Search for the cell housing the specified text and yield its (x, y) center coordinate. 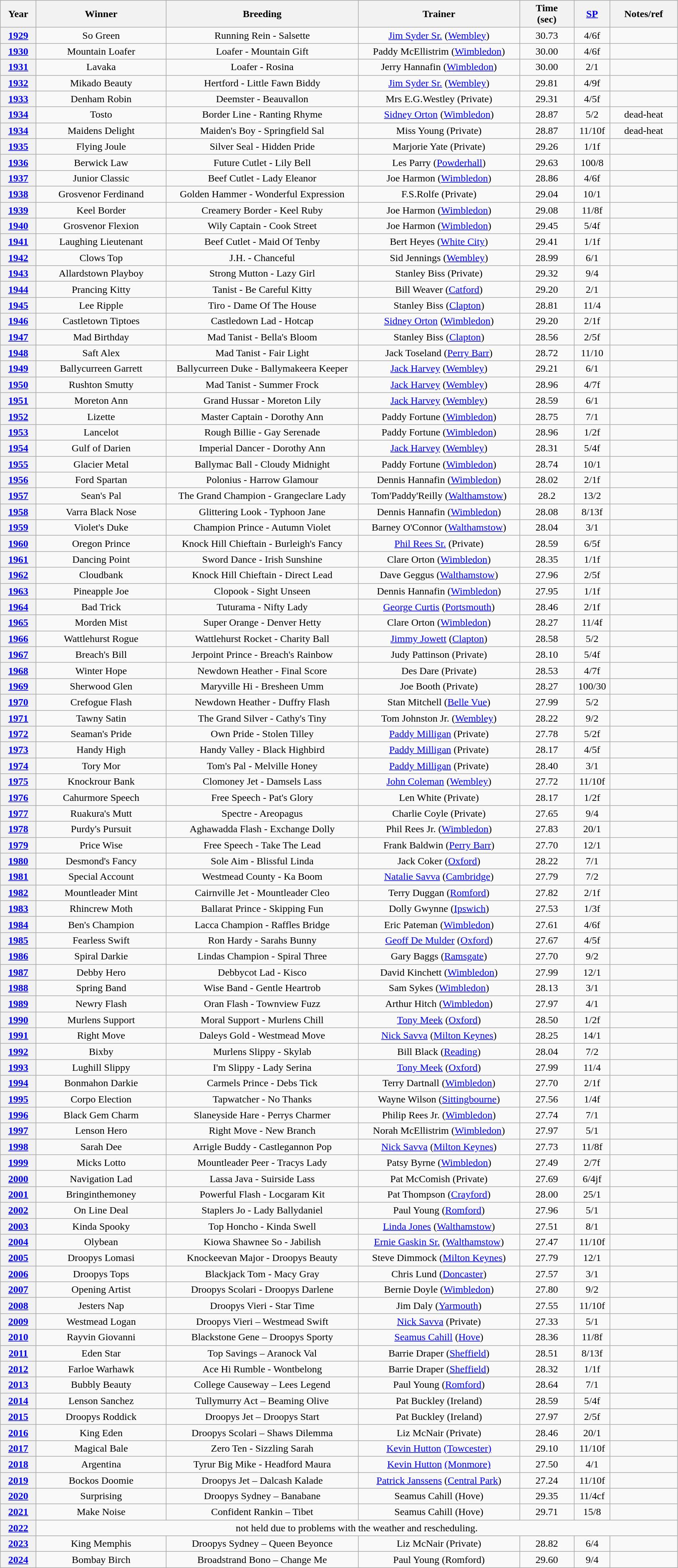
Future Cutlet - Lily Bell (262, 162)
Keel Border (101, 210)
27.65 (547, 813)
28.13 (547, 988)
Desmond's Fancy (101, 861)
Moral Support - Murlens Chill (262, 1020)
1933 (18, 99)
Beef Cutlet - Lady Eleanor (262, 178)
So Green (101, 35)
Loafer - Mountain Gift (262, 51)
2001 (18, 1194)
Ben's Champion (101, 924)
Zero Ten - Sizzling Sarah (262, 1448)
Joe Booth (Private) (439, 686)
Jerry Hannafin (Wimbledon) (439, 67)
Navigation Lad (101, 1178)
Mrs E.G.Westley (Private) (439, 99)
Fearless Swift (101, 940)
Beef Cutlet - Maid Of Tenby (262, 242)
27.47 (547, 1242)
28.82 (547, 1544)
Clows Top (101, 258)
1955 (18, 464)
1951 (18, 400)
Debbycot Lad - Kisco (262, 972)
1949 (18, 369)
F.S.Rolfe (Private) (439, 194)
2007 (18, 1290)
Tom'Paddy'Reilly (Walthamstow) (439, 496)
Spectre - Areopagus (262, 813)
Mountleader Peer - Tracys Lady (262, 1163)
Handy High (101, 750)
Bert Heyes (White City) (439, 242)
29.04 (547, 194)
1941 (18, 242)
28.08 (547, 512)
1956 (18, 480)
28.2 (547, 496)
Eden Star (101, 1353)
Droopys Jet – Droopys Start (262, 1417)
Aghawadda Flash - Exchange Dolly (262, 829)
13/2 (592, 496)
29.32 (547, 274)
28.53 (547, 670)
Golden Hammer - Wonderful Expression (262, 194)
Flying Joule (101, 146)
1997 (18, 1131)
Denham Robin (101, 99)
Imperial Dancer - Dorothy Ann (262, 448)
1975 (18, 782)
Opening Artist (101, 1290)
Tosto (101, 115)
Junior Classic (101, 178)
Eric Pateman (Wimbledon) (439, 924)
Paddy McEllistrim (Wimbledon) (439, 51)
Bixby (101, 1052)
Trainer (439, 14)
1992 (18, 1052)
Time(sec) (547, 14)
Deemster - Beauvallon (262, 99)
Maiden's Boy - Springfield Sal (262, 131)
28.75 (547, 416)
Stan Mitchell (Belle Vue) (439, 702)
8/1 (592, 1226)
Magical Bale (101, 1448)
Charlie Coyle (Private) (439, 813)
1961 (18, 559)
1945 (18, 305)
6/4 (592, 1544)
Champion Prince - Autumn Violet (262, 528)
1971 (18, 718)
Droopys Scolari - Droopys Darlene (262, 1290)
Jerpoint Prince - Breach's Rainbow (262, 654)
27.56 (547, 1099)
Jack Coker (Oxford) (439, 861)
Bockos Doomie (101, 1480)
2/7f (592, 1163)
Miss Young (Private) (439, 131)
Ace Hi Rumble - Wontbelong (262, 1369)
Lughill Slippy (101, 1067)
1999 (18, 1163)
1973 (18, 750)
The Grand Champion - Grangeclare Lady (262, 496)
Polonius - Harrow Glamour (262, 480)
Tuturama - Nifty Lady (262, 607)
Glacier Metal (101, 464)
28.35 (547, 559)
Philip Rees Jr. (Wimbledon) (439, 1115)
Kevin Hutton (Monmore) (439, 1464)
28.36 (547, 1337)
27.33 (547, 1321)
Castletown Tiptoes (101, 321)
6/4jf (592, 1178)
Dave Geggus (Walthamstow) (439, 575)
Rayvin Giovanni (101, 1337)
Top Savings – Aranock Val (262, 1353)
27.80 (547, 1290)
Sid Jennings (Wembley) (439, 258)
Oregon Prince (101, 544)
1940 (18, 226)
Droopys Scolari – Shaws Dilemma (262, 1432)
Tory Mor (101, 766)
Bernie Doyle (Wimbledon) (439, 1290)
27.95 (547, 591)
Frank Baldwin (Perry Barr) (439, 845)
Powerful Flash - Locgaram Kit (262, 1194)
SP (592, 14)
Gary Baggs (Ramsgate) (439, 956)
1967 (18, 654)
1952 (18, 416)
2019 (18, 1480)
1929 (18, 35)
27.53 (547, 909)
1931 (18, 67)
Arrigle Buddy - Castlegannon Pop (262, 1147)
28.74 (547, 464)
Sherwood Glen (101, 686)
27.78 (547, 734)
Loafer - Rosina (262, 67)
1989 (18, 1004)
Blackjack Tom - Macy Gray (262, 1274)
1968 (18, 670)
29.10 (547, 1448)
1977 (18, 813)
Black Gem Charm (101, 1115)
Maidens Delight (101, 131)
1/4f (592, 1099)
Jimmy Jowett (Clapton) (439, 639)
30.73 (547, 35)
Chris Lund (Doncaster) (439, 1274)
28.50 (547, 1020)
Knockeevan Major - Droopys Beauty (262, 1258)
27.74 (547, 1115)
2015 (18, 1417)
Lizette (101, 416)
1970 (18, 702)
Len White (Private) (439, 798)
1983 (18, 909)
Wily Captain - Cook Street (262, 226)
Norah McEllistrim (Wimbledon) (439, 1131)
1984 (18, 924)
Ballycurreen Duke - Ballymakeera Keeper (262, 369)
2006 (18, 1274)
Rhincrew Moth (101, 909)
Dolly Gwynne (Ipswich) (439, 909)
1966 (18, 639)
Clomoney Jet - Damsels Lass (262, 782)
Geoff De Mulder (Oxford) (439, 940)
2017 (18, 1448)
27.49 (547, 1163)
1957 (18, 496)
Running Rein - Salsette (262, 35)
Tom's Pal - Melville Honey (262, 766)
Nick Savva (Private) (439, 1321)
Year (18, 14)
Tom Johnston Jr. (Wembley) (439, 718)
Maryville Hi - Bresheen Umm (262, 686)
On Line Deal (101, 1210)
Free Speech - Pat's Glory (262, 798)
Steve Dimmock (Milton Keynes) (439, 1258)
Westmead County - Ka Boom (262, 877)
Varra Black Nose (101, 512)
Grand Hussar - Moreton Lily (262, 400)
Berwick Law (101, 162)
Barney O'Connor (Walthamstow) (439, 528)
Droopys Roddick (101, 1417)
1937 (18, 178)
11/4cf (592, 1496)
1930 (18, 51)
Mad Tanist - Summer Frock (262, 385)
Ron Hardy - Sarahs Bunny (262, 940)
1950 (18, 385)
1946 (18, 321)
Wattlehurst Rogue (101, 639)
1990 (18, 1020)
28.51 (547, 1353)
Kiowa Shawnee So - Jabilish (262, 1242)
29.31 (547, 99)
1/3f (592, 909)
Sean's Pal (101, 496)
Allardstown Playboy (101, 274)
1982 (18, 893)
14/1 (592, 1036)
Surprising (101, 1496)
Murlens Support (101, 1020)
J.H. - Chanceful (262, 258)
Phil Rees Sr. (Private) (439, 544)
1965 (18, 623)
Master Captain - Dorothy Ann (262, 416)
1958 (18, 512)
28.10 (547, 654)
29.26 (547, 146)
27.69 (547, 1178)
Wayne Wilson (Sittingbourne) (439, 1099)
Dancing Point (101, 559)
27.73 (547, 1147)
George Curtis (Portsmouth) (439, 607)
Morden Mist (101, 623)
Tawny Satin (101, 718)
Terry Duggan (Romford) (439, 893)
Newdown Heather - Duffry Flash (262, 702)
Confident Rankin – Tibet (262, 1512)
1996 (18, 1115)
Saft Alex (101, 353)
2022 (18, 1528)
Wise Band - Gentle Heartrob (262, 988)
15/8 (592, 1512)
Pineapple Joe (101, 591)
28.86 (547, 178)
27.57 (547, 1274)
Mikado Beauty (101, 83)
Mad Birthday (101, 337)
1974 (18, 766)
1969 (18, 686)
Breeding (262, 14)
1988 (18, 988)
1962 (18, 575)
Gulf of Darien (101, 448)
Marjorie Yate (Private) (439, 146)
Ernie Gaskin Sr. (Walthamstow) (439, 1242)
2020 (18, 1496)
Seaman's Pride (101, 734)
6/5f (592, 544)
Lindas Champion - Spiral Three (262, 956)
Carmels Prince - Debs Tick (262, 1083)
1964 (18, 607)
I'm Slippy - Lady Serina (262, 1067)
27.67 (547, 940)
Corpo Election (101, 1099)
2004 (18, 1242)
Knock Hill Chieftain - Burleigh's Fancy (262, 544)
Micks Lotto (101, 1163)
2012 (18, 1369)
Mad Tanist - Bella's Bloom (262, 337)
Westmead Logan (101, 1321)
Broadstrand Bono – Change Me (262, 1560)
Patrick Janssens (Central Park) (439, 1480)
2003 (18, 1226)
Glittering Look - Typhoon Jane (262, 512)
Spring Band (101, 988)
Arthur Hitch (Wimbledon) (439, 1004)
Oran Flash - Townview Fuzz (262, 1004)
1932 (18, 83)
Knockrour Bank (101, 782)
Castledown Lad - Hotcap (262, 321)
Lacca Champion - Raffles Bridge (262, 924)
29.21 (547, 369)
28.32 (547, 1369)
1963 (18, 591)
Ballymac Ball - Cloudy Midnight (262, 464)
Crefogue Flash (101, 702)
2014 (18, 1401)
Judy Pattinson (Private) (439, 654)
Spiral Darkie (101, 956)
Mad Tanist - Fair Light (262, 353)
Tapwatcher - No Thanks (262, 1099)
1980 (18, 861)
Border Line - Ranting Rhyme (262, 115)
1939 (18, 210)
28.58 (547, 639)
2000 (18, 1178)
4/9f (592, 83)
John Coleman (Wembley) (439, 782)
Violet's Duke (101, 528)
Lee Ripple (101, 305)
Jim Daly (Yarmouth) (439, 1306)
Tyrur Big Mike - Headford Maura (262, 1464)
27.83 (547, 829)
Hertford - Little Fawn Biddy (262, 83)
Grosvenor Flexion (101, 226)
27.55 (547, 1306)
Droopys Sydney – Queen Beyonce (262, 1544)
1986 (18, 956)
2013 (18, 1385)
1978 (18, 829)
28.56 (547, 337)
Newdown Heather - Final Score (262, 670)
29.35 (547, 1496)
2009 (18, 1321)
Sarah Dee (101, 1147)
Purdy's Pursuit (101, 829)
The Grand Silver - Cathy's Tiny (262, 718)
College Causeway – Lees Legend (262, 1385)
Special Account (101, 877)
Bonmahon Darkie (101, 1083)
Linda Jones (Walthamstow) (439, 1226)
Creamery Border - Keel Ruby (262, 210)
Winner (101, 14)
Grosvenor Ferdinand (101, 194)
Rushton Smutty (101, 385)
Lavaka (101, 67)
1938 (18, 194)
Patsy Byrne (Wimbledon) (439, 1163)
Ballycurreen Garrett (101, 369)
28.99 (547, 258)
Lenson Sanchez (101, 1401)
Des Dare (Private) (439, 670)
1981 (18, 877)
Free Speech - Take The Lead (262, 845)
Bill Black (Reading) (439, 1052)
1987 (18, 972)
2002 (18, 1210)
Handy Valley - Black Highbird (262, 750)
1985 (18, 940)
1954 (18, 448)
28.25 (547, 1036)
Olybean (101, 1242)
2024 (18, 1560)
not held due to problems with the weather and rescheduling. (357, 1528)
29.71 (547, 1512)
Top Honcho - Kinda Swell (262, 1226)
Pat McComish (Private) (439, 1178)
11/4f (592, 623)
2008 (18, 1306)
Right Move - New Branch (262, 1131)
2011 (18, 1353)
Price Wise (101, 845)
1935 (18, 146)
1994 (18, 1083)
Kevin Hutton (Towcester) (439, 1448)
28.64 (547, 1385)
28.00 (547, 1194)
Sword Dance - Irish Sunshine (262, 559)
David Kinchett (Wimbledon) (439, 972)
Moreton Ann (101, 400)
27.24 (547, 1480)
Terry Dartnall (Wimbledon) (439, 1083)
Droopys Lomasi (101, 1258)
28.72 (547, 353)
Les Parry (Powderhall) (439, 162)
29.63 (547, 162)
1960 (18, 544)
Lenson Hero (101, 1131)
Make Noise (101, 1512)
Laughing Lieutenant (101, 242)
Wattlehurst Rocket - Charity Ball (262, 639)
Phil Rees Jr. (Wimbledon) (439, 829)
King Memphis (101, 1544)
1991 (18, 1036)
5/2f (592, 734)
1943 (18, 274)
2021 (18, 1512)
Cairnville Jet - Mountleader Cleo (262, 893)
Rough Billie - Gay Serenade (262, 432)
Bad Trick (101, 607)
27.61 (547, 924)
2005 (18, 1258)
28.31 (547, 448)
2016 (18, 1432)
Droopys Sydney – Banabane (262, 1496)
27.51 (547, 1226)
27.50 (547, 1464)
Bringinthemoney (101, 1194)
Ruakura's Mutt (101, 813)
Staplers Jo - Lady Ballydaniel (262, 1210)
Droopys Vieri – Westmead Swift (262, 1321)
Cahurmore Speech (101, 798)
Mountain Loafer (101, 51)
Cloudbank (101, 575)
Argentina (101, 1464)
1942 (18, 258)
Tullymurry Act – Beaming Olive (262, 1401)
11/10 (592, 353)
Silver Seal - Hidden Pride (262, 146)
29.45 (547, 226)
Kinda Spooky (101, 1226)
Sole Aim - Blissful Linda (262, 861)
Jesters Nap (101, 1306)
Slaneyside Hare - Perrys Charmer (262, 1115)
29.08 (547, 210)
King Eden (101, 1432)
Natalie Savva (Cambridge) (439, 877)
1972 (18, 734)
Notes/ref (643, 14)
1998 (18, 1147)
Jack Toseland (Perry Barr) (439, 353)
Super Orange - Denver Hetty (262, 623)
Mountleader Mint (101, 893)
Bubbly Beauty (101, 1385)
1944 (18, 289)
1995 (18, 1099)
Prancing Kitty (101, 289)
29.81 (547, 83)
Lassa Java - Suirside Lass (262, 1178)
Knock Hill Chieftain - Direct Lead (262, 575)
Droopys Tops (101, 1274)
Ford Spartan (101, 480)
2018 (18, 1464)
Right Move (101, 1036)
Tanist - Be Careful Kitty (262, 289)
Own Pride - Stolen Tilley (262, 734)
28.40 (547, 766)
1948 (18, 353)
1947 (18, 337)
Strong Mutton - Lazy Girl (262, 274)
Breach's Bill (101, 654)
Sam Sykes (Wimbledon) (439, 988)
1993 (18, 1067)
Newry Flash (101, 1004)
27.82 (547, 893)
Droopys Vieri - Star Time (262, 1306)
Bombay Birch (101, 1560)
Daleys Gold - Westmead Move (262, 1036)
Farloe Warhawk (101, 1369)
Tiro - Dame Of The House (262, 305)
Bill Weaver (Catford) (439, 289)
Murlens Slippy - Skylab (262, 1052)
100/8 (592, 162)
2010 (18, 1337)
Blackstone Gene – Droopys Sporty (262, 1337)
Winter Hope (101, 670)
Pat Thompson (Crayford) (439, 1194)
1953 (18, 432)
Droopys Jet – Dalcash Kalade (262, 1480)
27.72 (547, 782)
29.60 (547, 1560)
Debby Hero (101, 972)
Ballarat Prince - Skipping Fun (262, 909)
Lancelot (101, 432)
1976 (18, 798)
1936 (18, 162)
28.02 (547, 480)
Stanley Biss (Private) (439, 274)
1959 (18, 528)
25/1 (592, 1194)
29.41 (547, 242)
100/30 (592, 686)
Clopook - Sight Unseen (262, 591)
1979 (18, 845)
28.81 (547, 305)
2023 (18, 1544)
